Output the [x, y] coordinate of the center of the cell containing the given text.  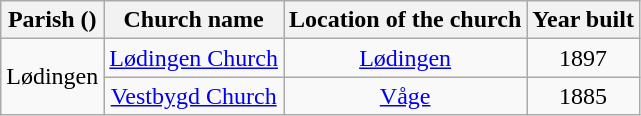
Year built [584, 20]
Vestbygd Church [194, 96]
1897 [584, 58]
Church name [194, 20]
1885 [584, 96]
Location of the church [406, 20]
Lødingen Church [194, 58]
Våge [406, 96]
Parish () [52, 20]
